Scan for the cell matching the given text and deliver its (x, y) coordinate at center. 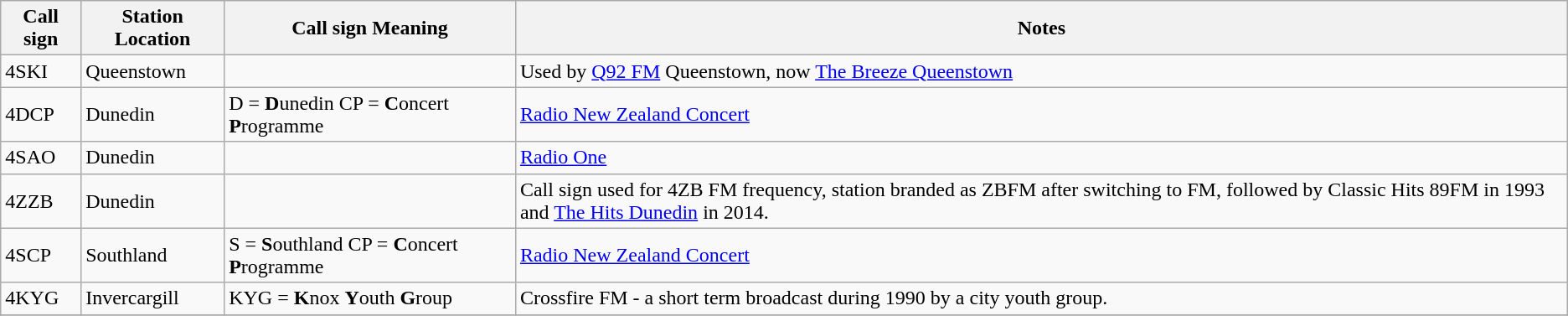
KYG = Knox Youth Group (370, 298)
Station Location (152, 28)
Southland (152, 255)
4KYG (41, 298)
Invercargill (152, 298)
S = Southland CP = Concert Programme (370, 255)
Radio One (1041, 158)
4ZZB (41, 201)
Call sign Meaning (370, 28)
4SCP (41, 255)
Call sign (41, 28)
4SKI (41, 71)
Used by Q92 FM Queenstown, now The Breeze Queenstown (1041, 71)
4SAO (41, 158)
D = Dunedin CP = Concert Programme (370, 114)
Queenstown (152, 71)
4DCP (41, 114)
Crossfire FM - a short term broadcast during 1990 by a city youth group. (1041, 298)
Notes (1041, 28)
